Pinpoint the cell where the given text exists, returning its [X, Y] midpoint coordinate. 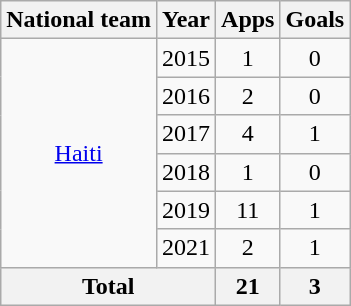
2015 [186, 58]
Apps [248, 20]
3 [315, 286]
National team [79, 20]
4 [248, 134]
11 [248, 210]
Goals [315, 20]
21 [248, 286]
Year [186, 20]
2021 [186, 248]
Haiti [79, 153]
Total [108, 286]
2016 [186, 96]
2017 [186, 134]
2019 [186, 210]
2018 [186, 172]
